Determine the (X, Y) coordinate at the center of the cell enclosing the given text.  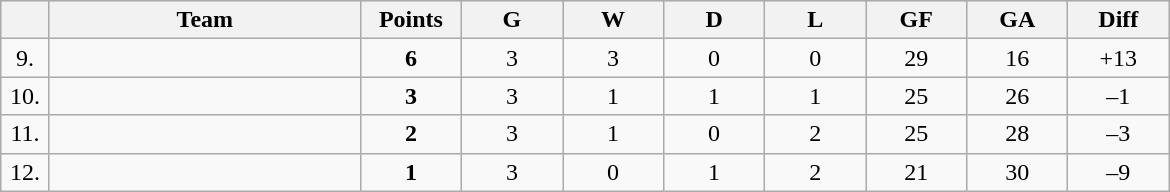
28 (1018, 134)
–1 (1118, 96)
G (512, 20)
Team (204, 20)
12. (26, 172)
26 (1018, 96)
16 (1018, 58)
L (816, 20)
10. (26, 96)
GA (1018, 20)
11. (26, 134)
–9 (1118, 172)
6 (410, 58)
Diff (1118, 20)
W (612, 20)
29 (916, 58)
+13 (1118, 58)
GF (916, 20)
30 (1018, 172)
9. (26, 58)
Points (410, 20)
–3 (1118, 134)
D (714, 20)
21 (916, 172)
